Return the (X, Y) coordinate for the center point of the cell that contains the specified text.  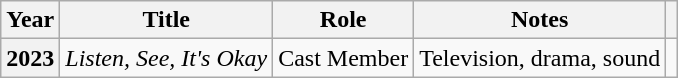
Cast Member (344, 58)
Listen, See, It's Okay (166, 58)
Notes (540, 20)
Title (166, 20)
2023 (30, 58)
Year (30, 20)
Television, drama, sound (540, 58)
Role (344, 20)
